Extract the (x, y) coordinate from the center of the cell holding the provided text.  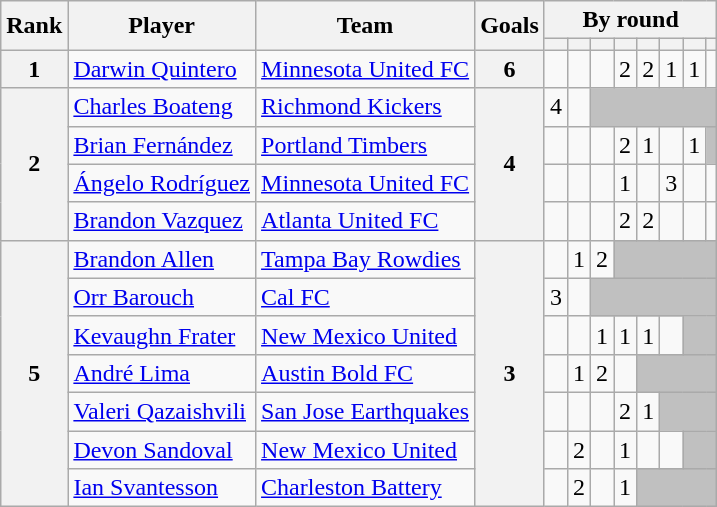
Kevaughn Frater (162, 335)
André Lima (162, 373)
Goals (510, 26)
Portland Timbers (366, 145)
Orr Barouch (162, 297)
Tampa Bay Rowdies (366, 259)
5 (34, 373)
Team (366, 26)
6 (510, 69)
Ángelo Rodríguez (162, 183)
Brandon Vazquez (162, 221)
Charles Boateng (162, 107)
Brian Fernández (162, 145)
Atlanta United FC (366, 221)
Darwin Quintero (162, 69)
Charleston Battery (366, 488)
Cal FC (366, 297)
Brandon Allen (162, 259)
Richmond Kickers (366, 107)
Devon Sandoval (162, 449)
Player (162, 26)
By round (630, 20)
Rank (34, 26)
Austin Bold FC (366, 373)
San Jose Earthquakes (366, 411)
Ian Svantesson (162, 488)
Valeri Qazaishvili (162, 411)
